Return [x, y] of the center of cell containing provided text 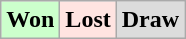
Draw [150, 20]
Lost [88, 20]
Won [30, 20]
